Pinpoint the cell where the given text exists, returning its (x, y) midpoint coordinate. 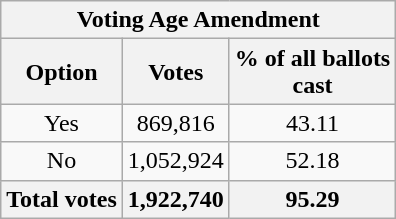
Voting Age Amendment (198, 20)
869,816 (176, 123)
No (62, 161)
1,052,924 (176, 161)
95.29 (312, 199)
Option (62, 72)
1,922,740 (176, 199)
% of all ballotscast (312, 72)
Votes (176, 72)
Yes (62, 123)
Total votes (62, 199)
43.11 (312, 123)
52.18 (312, 161)
